Capture the cell that displays the provided text and extract its (X, Y) central coordinate. 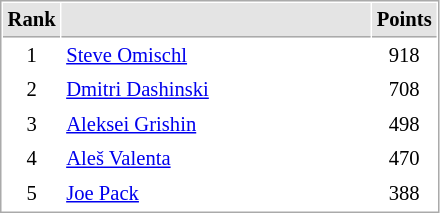
Dmitri Dashinski (216, 90)
4 (32, 158)
2 (32, 90)
Points (404, 20)
3 (32, 124)
Joe Pack (216, 194)
708 (404, 90)
Aleksei Grishin (216, 124)
5 (32, 194)
Steve Omischl (216, 56)
1 (32, 56)
Aleš Valenta (216, 158)
388 (404, 194)
470 (404, 158)
Rank (32, 20)
498 (404, 124)
918 (404, 56)
